Identify which cell holds the provided text, then report its [X, Y] central coordinate. 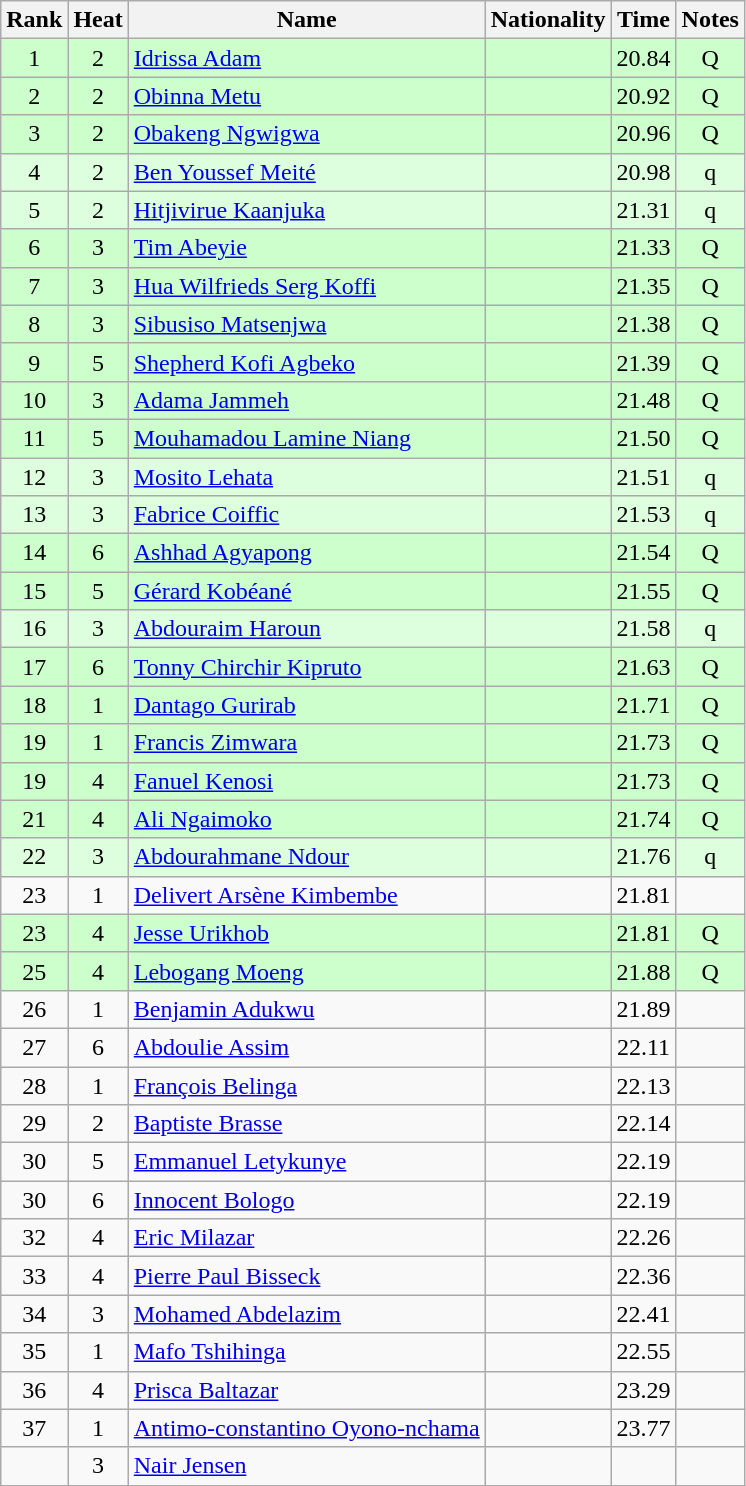
Shepherd Kofi Agbeko [306, 362]
Sibusiso Matsenjwa [306, 324]
Antimo-constantino Oyono-nchama [306, 1428]
8 [34, 324]
21.63 [644, 667]
14 [34, 553]
Benjamin Adukwu [306, 1009]
21.35 [644, 286]
26 [34, 1009]
François Belinga [306, 1085]
20.92 [644, 96]
Fanuel Kenosi [306, 781]
Emmanuel Letykunye [306, 1162]
Rank [34, 20]
Mosito Lehata [306, 477]
20.98 [644, 172]
21.50 [644, 438]
11 [34, 438]
21.71 [644, 705]
21.54 [644, 553]
34 [34, 1314]
Mohamed Abdelazim [306, 1314]
22.14 [644, 1124]
Gérard Kobéané [306, 591]
22.55 [644, 1352]
21.88 [644, 971]
20.96 [644, 134]
35 [34, 1352]
10 [34, 400]
Ali Ngaimoko [306, 819]
Francis Zimwara [306, 743]
18 [34, 705]
Tonny Chirchir Kipruto [306, 667]
Nationality [548, 20]
Heat [98, 20]
Abdouraim Haroun [306, 629]
7 [34, 286]
21.48 [644, 400]
22.13 [644, 1085]
Obakeng Ngwigwa [306, 134]
21 [34, 819]
22.26 [644, 1238]
32 [34, 1238]
Idrissa Adam [306, 58]
Notes [710, 20]
Abdoulie Assim [306, 1047]
21.76 [644, 857]
Pierre Paul Bisseck [306, 1276]
Tim Abeyie [306, 248]
23.29 [644, 1390]
33 [34, 1276]
21.58 [644, 629]
21.74 [644, 819]
9 [34, 362]
21.89 [644, 1009]
20.84 [644, 58]
21.39 [644, 362]
Time [644, 20]
21.55 [644, 591]
25 [34, 971]
Lebogang Moeng [306, 971]
21.53 [644, 515]
Baptiste Brasse [306, 1124]
16 [34, 629]
Fabrice Coiffic [306, 515]
Ben Youssef Meité [306, 172]
Adama Jammeh [306, 400]
Abdourahmane Ndour [306, 857]
Prisca Baltazar [306, 1390]
13 [34, 515]
Eric Milazar [306, 1238]
Ashhad Agyapong [306, 553]
Hua Wilfrieds Serg Koffi [306, 286]
Obinna Metu [306, 96]
Mafo Tshihinga [306, 1352]
Hitjivirue Kaanjuka [306, 210]
21.33 [644, 248]
37 [34, 1428]
22.36 [644, 1276]
Jesse Urikhob [306, 933]
22.41 [644, 1314]
28 [34, 1085]
Delivert Arsène Kimbembe [306, 895]
22.11 [644, 1047]
29 [34, 1124]
Nair Jensen [306, 1466]
Dantago Gurirab [306, 705]
17 [34, 667]
21.38 [644, 324]
15 [34, 591]
27 [34, 1047]
Name [306, 20]
21.51 [644, 477]
Mouhamadou Lamine Niang [306, 438]
12 [34, 477]
21.31 [644, 210]
22 [34, 857]
36 [34, 1390]
Innocent Bologo [306, 1200]
23.77 [644, 1428]
